Determine the [x, y] coordinate at the center of the cell enclosing the given text.  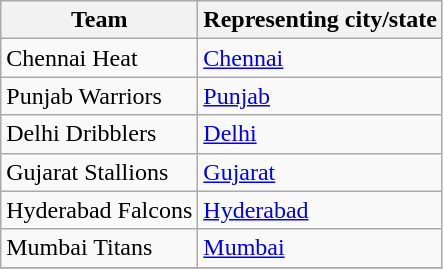
Hyderabad [320, 210]
Chennai Heat [100, 58]
Chennai [320, 58]
Punjab Warriors [100, 96]
Hyderabad Falcons [100, 210]
Mumbai Titans [100, 248]
Gujarat [320, 172]
Delhi Dribblers [100, 134]
Delhi [320, 134]
Gujarat Stallions [100, 172]
Representing city/state [320, 20]
Team [100, 20]
Punjab [320, 96]
Mumbai [320, 248]
